Output the [X, Y] coordinate of the center of the cell containing the given text.  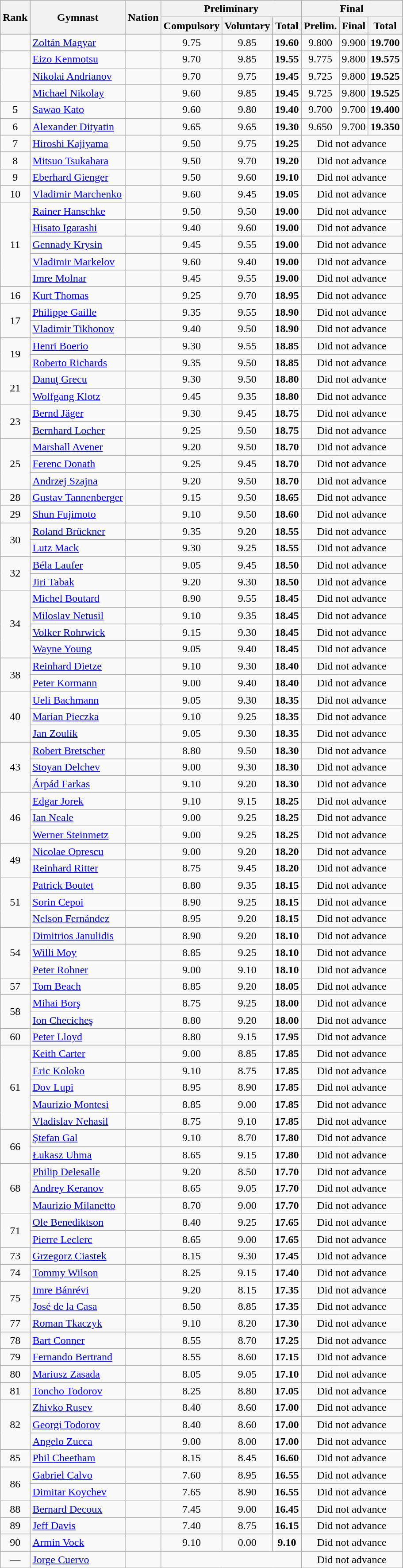
Bernhard Locher [78, 430]
Roman Tkaczyk [78, 1324]
Dimitar Koychev [78, 1492]
Pierre Leclerc [78, 1239]
Roberto Richards [78, 363]
Nikolai Andrianov [78, 76]
34 [15, 624]
88 [15, 1509]
Reinhard Ritter [78, 868]
Volker Rohrwick [78, 632]
7.45 [192, 1509]
Andrey Keranov [78, 1189]
Henri Boerio [78, 346]
73 [15, 1256]
51 [15, 902]
68 [15, 1189]
8 [15, 160]
77 [15, 1324]
Imre Molnar [78, 279]
Danuţ Grecu [78, 379]
Gennady Krysin [78, 245]
8.05 [192, 1374]
8.45 [247, 1458]
82 [15, 1425]
7.60 [192, 1475]
Angelo Zucca [78, 1441]
79 [15, 1357]
17.05 [287, 1391]
Sawao Kato [78, 110]
7.40 [192, 1525]
19 [15, 354]
Michel Boutard [78, 599]
Bart Conner [78, 1340]
Philip Delesalle [78, 1172]
Vladimir Markelov [78, 262]
Michael Nikolay [78, 93]
80 [15, 1374]
Jan Zoulík [78, 733]
Georgi Todorov [78, 1425]
Łukasz Uhma [78, 1155]
89 [15, 1525]
— [15, 1559]
Philippe Gaille [78, 312]
Ian Neale [78, 818]
Marian Pieczka [78, 716]
Dimitrios Janulidis [78, 936]
Árpád Farkas [78, 784]
19.400 [385, 110]
75 [15, 1298]
9.80 [247, 110]
19.30 [287, 127]
85 [15, 1458]
Mitsuo Tsukahara [78, 160]
Patrick Boutet [78, 885]
Lutz Mack [78, 548]
Mihai Borş [78, 1003]
Miloslav Netusil [78, 616]
40 [15, 716]
17.45 [287, 1256]
43 [15, 767]
Rank [15, 17]
Voluntary [247, 26]
9.650 [320, 127]
Ion Checicheş [78, 1020]
Peter Lloyd [78, 1037]
Nation [143, 17]
Tom Beach [78, 986]
17.15 [287, 1357]
Gabriel Calvo [78, 1475]
Ole Benediktson [78, 1222]
Ueli Bachmann [78, 700]
Prelim. [320, 26]
28 [15, 498]
Roland Brückner [78, 531]
Imre Bánrévi [78, 1290]
7.65 [192, 1492]
Dov Lupi [78, 1088]
Béla Laufer [78, 565]
32 [15, 573]
7 [15, 143]
Peter Rohner [78, 969]
19.40 [287, 110]
Jeff Davis [78, 1525]
Maurizio Montesi [78, 1104]
61 [15, 1088]
Hiroshi Kajiyama [78, 143]
Ştefan Gal [78, 1138]
17.40 [287, 1273]
57 [15, 986]
Shun Fujimoto [78, 515]
19.60 [287, 43]
60 [15, 1037]
90 [15, 1542]
74 [15, 1273]
Toncho Todorov [78, 1391]
Grzegorz Ciastek [78, 1256]
17.10 [287, 1374]
Fernando Bertrand [78, 1357]
Eizo Kenmotsu [78, 59]
9.775 [320, 59]
Zhivko Rusev [78, 1408]
17 [15, 321]
Armin Vock [78, 1542]
Bernd Jäger [78, 413]
71 [15, 1231]
19.10 [287, 177]
6 [15, 127]
Compulsory [192, 26]
25 [15, 464]
19.05 [287, 194]
17.95 [287, 1037]
Andrzej Szajna [78, 480]
29 [15, 515]
8.20 [247, 1324]
17.30 [287, 1324]
Wayne Young [78, 649]
Bernard Decoux [78, 1509]
Nelson Fernández [78, 919]
5 [15, 110]
23 [15, 422]
18.05 [287, 986]
19.20 [287, 160]
10 [15, 194]
Mariusz Zasada [78, 1374]
16.45 [287, 1509]
Wolfgang Klotz [78, 396]
Vladimir Tikhonov [78, 329]
Gustav Tannenberger [78, 498]
19.350 [385, 127]
Robert Bretscher [78, 751]
18.60 [287, 515]
Vladislav Nehasil [78, 1121]
Hisato Igarashi [78, 228]
11 [15, 245]
19.700 [385, 43]
Keith Carter [78, 1054]
19.25 [287, 143]
16.60 [287, 1458]
9 [15, 177]
Reinhard Dietze [78, 666]
78 [15, 1340]
Werner Steinmetz [78, 835]
Tommy Wilson [78, 1273]
0.00 [247, 1542]
66 [15, 1146]
Maurizio Milanetto [78, 1205]
16.15 [287, 1525]
17.25 [287, 1340]
Willi Moy [78, 952]
8.00 [247, 1441]
18.65 [287, 498]
Ferenc Donath [78, 464]
Preliminary [231, 9]
Marshall Avener [78, 447]
Eric Koloko [78, 1071]
Vladimir Marchenko [78, 194]
30 [15, 540]
Kurt Thomas [78, 295]
81 [15, 1391]
Stoyan Delchev [78, 767]
Phil Cheetham [78, 1458]
58 [15, 1011]
Peter Kormann [78, 683]
Gymnast [78, 17]
9.900 [354, 43]
Alexander Dityatin [78, 127]
49 [15, 860]
Eberhard Gienger [78, 177]
19.575 [385, 59]
86 [15, 1483]
Jiri Tabak [78, 582]
Nicolae Oprescu [78, 852]
Jorge Cuervo [78, 1559]
Rainer Hanschke [78, 211]
46 [15, 818]
21 [15, 388]
19.55 [287, 59]
54 [15, 952]
38 [15, 674]
16 [15, 295]
Edgar Jorek [78, 801]
18.95 [287, 295]
Sorin Cepoi [78, 902]
Zoltán Magyar [78, 43]
José de la Casa [78, 1307]
